Output the (x, y) coordinate of the center of the cell containing the given text.  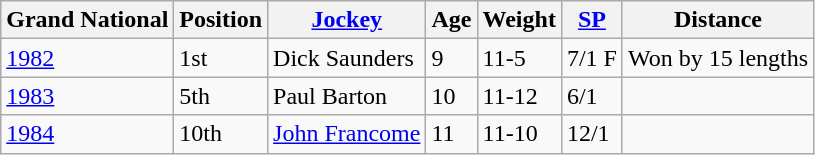
Dick Saunders (347, 58)
1983 (88, 96)
Won by 15 lengths (718, 58)
11 (452, 134)
11-12 (519, 96)
6/1 (592, 96)
1984 (88, 134)
Position (221, 20)
9 (452, 58)
SP (592, 20)
Age (452, 20)
11-10 (519, 134)
Distance (718, 20)
Weight (519, 20)
7/1 F (592, 58)
5th (221, 96)
12/1 (592, 134)
Grand National (88, 20)
10th (221, 134)
John Francome (347, 134)
10 (452, 96)
Paul Barton (347, 96)
1st (221, 58)
1982 (88, 58)
11-5 (519, 58)
Jockey (347, 20)
